Scan for the cell matching the given text and deliver its (X, Y) coordinate at center. 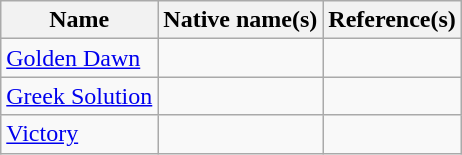
Reference(s) (392, 20)
Victory (80, 134)
Name (80, 20)
Golden Dawn (80, 58)
Greek Solution (80, 96)
Native name(s) (240, 20)
